For the text-containing cell, return its midpoint in (X, Y) coordinate format. 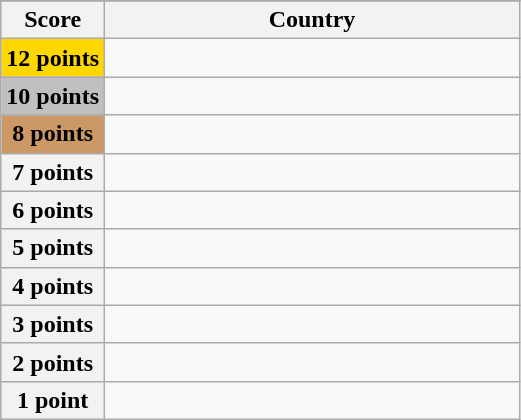
10 points (53, 96)
3 points (53, 324)
2 points (53, 362)
Country (312, 20)
8 points (53, 134)
4 points (53, 286)
Score (53, 20)
1 point (53, 400)
6 points (53, 210)
12 points (53, 58)
7 points (53, 172)
5 points (53, 248)
